Locate the cell with the specified text and output its [X, Y] center coordinate. 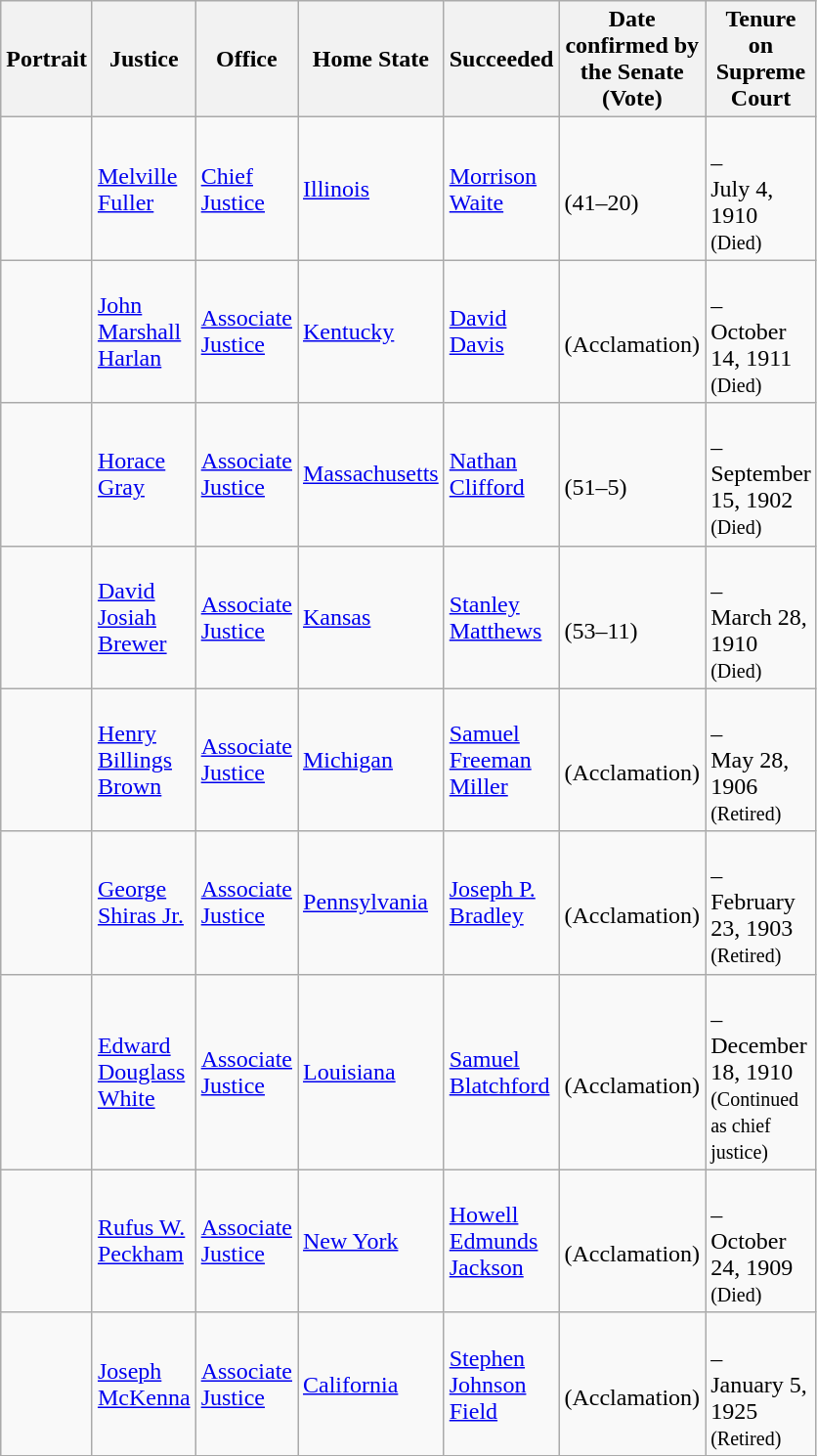
–October 14, 1911(Died) [761, 331]
Kansas [370, 617]
New York [370, 1241]
–March 28, 1910(Died) [761, 617]
Massachusetts [370, 474]
California [370, 1384]
Pennsylvania [370, 903]
Morrison Waite [501, 189]
Tenure on Supreme Court [761, 59]
–July 4, 1910(Died) [761, 189]
(41–20) [632, 189]
Samuel Freeman Miller [501, 760]
Home State [370, 59]
–May 28, 1906(Retired) [761, 760]
Succeeded [501, 59]
Chief Justice [246, 189]
(51–5) [632, 474]
Illinois [370, 189]
Kentucky [370, 331]
–October 24, 1909(Died) [761, 1241]
Portrait [47, 59]
David Josiah Brewer [144, 617]
Melville Fuller [144, 189]
Nathan Clifford [501, 474]
John Marshall Harlan [144, 331]
–January 5, 1925(Retired) [761, 1384]
–February 23, 1903(Retired) [761, 903]
Howell Edmunds Jackson [501, 1241]
Joseph McKenna [144, 1384]
Samuel Blatchford [501, 1072]
(53–11) [632, 617]
Stephen Johnson Field [501, 1384]
Horace Gray [144, 474]
Edward Douglass White [144, 1072]
Office [246, 59]
Justice [144, 59]
Joseph P. Bradley [501, 903]
George Shiras Jr. [144, 903]
Michigan [370, 760]
David Davis [501, 331]
Date confirmed by the Senate(Vote) [632, 59]
–December 18, 1910(Continued as chief justice) [761, 1072]
–September 15, 1902(Died) [761, 474]
Henry Billings Brown [144, 760]
Rufus W. Peckham [144, 1241]
Louisiana [370, 1072]
Stanley Matthews [501, 617]
